Provide the [x, y] coordinate of the cell's center where the given text is located.  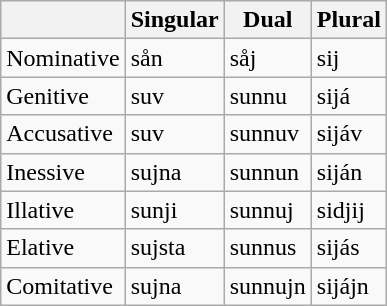
Singular [174, 20]
sunnu [268, 96]
Nominative [63, 58]
Plural [348, 20]
sunnuv [268, 134]
Inessive [63, 172]
Dual [268, 20]
sunji [174, 210]
sunnuj [268, 210]
Genitive [63, 96]
Elative [63, 248]
siján [348, 172]
sunnus [268, 248]
sån [174, 58]
Accusative [63, 134]
sijájn [348, 286]
sijás [348, 248]
Comitative [63, 286]
sidjij [348, 210]
sij [348, 58]
sijá [348, 96]
sujsta [174, 248]
sunnujn [268, 286]
sijáv [348, 134]
Illative [63, 210]
sunnun [268, 172]
såj [268, 58]
